Identify which cell holds the provided text, then report its [x, y] central coordinate. 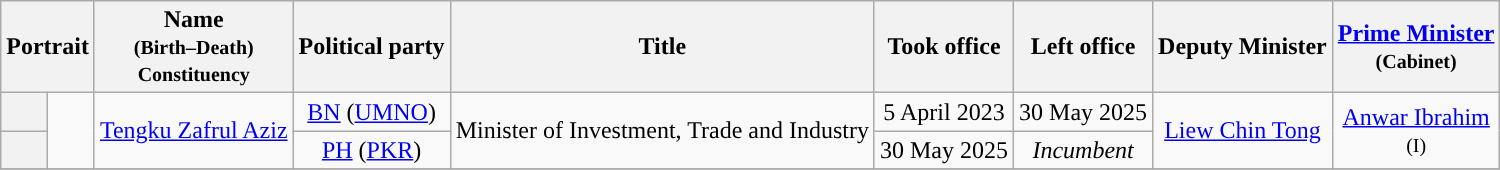
Title [662, 47]
PH (PKR) [372, 150]
5 April 2023 [944, 112]
Political party [372, 47]
Name(Birth–Death)Constituency [194, 47]
Deputy Minister [1243, 47]
Minister of Investment, Trade and Industry [662, 131]
Tengku Zafrul Aziz [194, 131]
BN (UMNO) [372, 112]
Left office [1084, 47]
Anwar Ibrahim(I) [1416, 131]
Portrait [48, 47]
Incumbent [1084, 150]
Prime Minister(Cabinet) [1416, 47]
Took office [944, 47]
Liew Chin Tong [1243, 131]
